Pinpoint the cell where the given text exists, returning its [X, Y] midpoint coordinate. 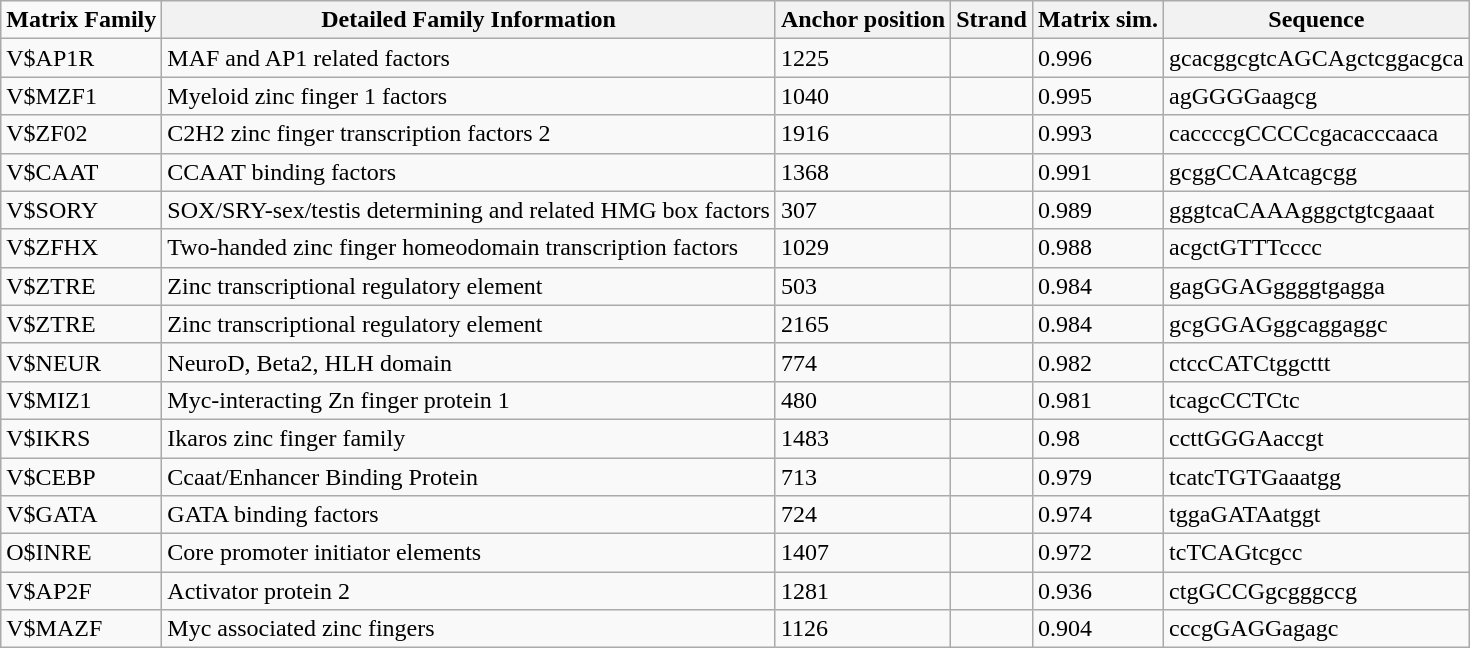
Myeloid zinc finger 1 factors [469, 96]
V$AP1R [82, 58]
0.936 [1098, 591]
gagGGAGggggtgagga [1317, 286]
MAF and AP1 related factors [469, 58]
caccccgCCCCcgacacccaaca [1317, 134]
gcggCCAAtcagcgg [1317, 172]
gcacggcgtcAGCAgctcggacgca [1317, 58]
tcatcTGTGaaatgg [1317, 477]
Ccaat/Enhancer Binding Protein [469, 477]
0.993 [1098, 134]
0.982 [1098, 362]
774 [862, 362]
V$NEUR [82, 362]
0.996 [1098, 58]
Strand [992, 20]
V$IKRS [82, 438]
0.981 [1098, 400]
0.972 [1098, 553]
acgctGTTTcccc [1317, 248]
Matrix Family [82, 20]
V$CEBP [82, 477]
Activator protein 2 [469, 591]
NeuroD, Beta2, HLH domain [469, 362]
1040 [862, 96]
V$MAZF [82, 629]
1916 [862, 134]
Myc associated zinc fingers [469, 629]
480 [862, 400]
agGGGGaagcg [1317, 96]
Core promoter initiator elements [469, 553]
0.974 [1098, 515]
0.979 [1098, 477]
1126 [862, 629]
ccttGGGAaccgt [1317, 438]
724 [862, 515]
CCAAT binding factors [469, 172]
Sequence [1317, 20]
0.988 [1098, 248]
Myc-interacting Zn finger protein 1 [469, 400]
V$ZF02 [82, 134]
C2H2 zinc finger transcription factors 2 [469, 134]
0.98 [1098, 438]
1407 [862, 553]
V$CAAT [82, 172]
1225 [862, 58]
713 [862, 477]
2165 [862, 324]
SOX/SRY-sex/testis determining and related HMG box factors [469, 210]
0.989 [1098, 210]
0.904 [1098, 629]
V$SORY [82, 210]
V$GATA [82, 515]
V$MIZ1 [82, 400]
cccgGAGGagagc [1317, 629]
503 [862, 286]
1281 [862, 591]
tggaGATAatggt [1317, 515]
V$AP2F [82, 591]
tcTCAGtcgcc [1317, 553]
GATA binding factors [469, 515]
1029 [862, 248]
307 [862, 210]
O$INRE [82, 553]
0.991 [1098, 172]
1368 [862, 172]
0.995 [1098, 96]
gggtcaCAAAgggctgtcgaaat [1317, 210]
Anchor position [862, 20]
Matrix sim. [1098, 20]
Two-handed zinc finger homeodomain transcription factors [469, 248]
V$MZF1 [82, 96]
ctgGCCGgcgggccg [1317, 591]
tcagcCCTCtc [1317, 400]
1483 [862, 438]
Detailed Family Information [469, 20]
gcgGGAGggcaggaggc [1317, 324]
V$ZFHX [82, 248]
ctccCATCtggcttt [1317, 362]
Ikaros zinc finger family [469, 438]
